Return (X, Y) of the center of cell containing provided text 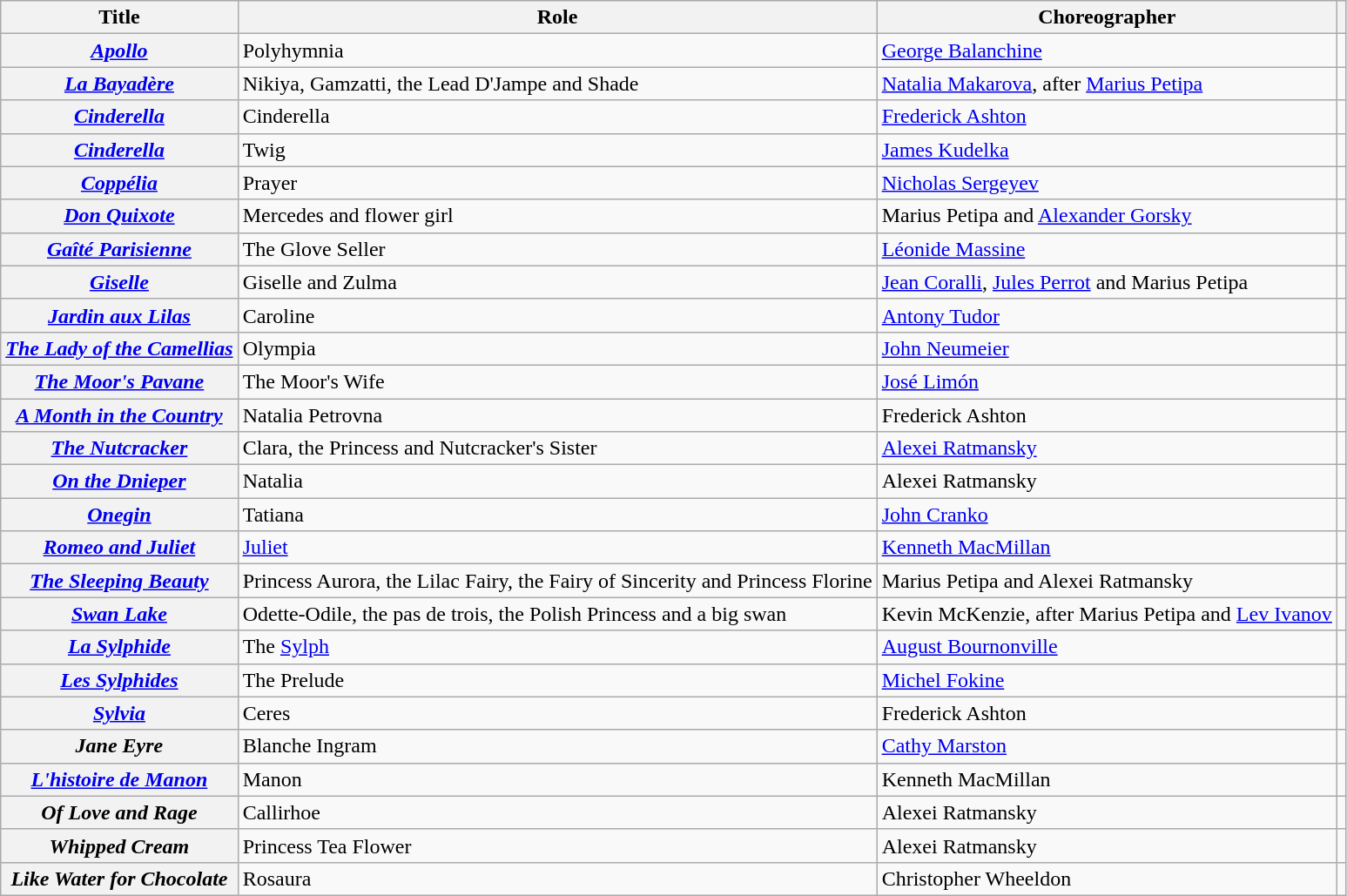
Gaîté Parisienne (119, 249)
Princess Aurora, the Lilac Fairy, the Fairy of Sincerity and Princess Florine (557, 581)
Marius Petipa and Alexander Gorsky (1107, 216)
Giselle and Zulma (557, 282)
L'histoire de Manon (119, 779)
Odette-Odile, the pas de trois, the Polish Princess and a big swan (557, 614)
Whipped Cream (119, 845)
Giselle (119, 282)
Olympia (557, 348)
Blanche Ingram (557, 746)
On the Dnieper (119, 482)
The Sylph (557, 647)
Christopher Wheeldon (1107, 879)
The Nutcracker (119, 448)
The Sleeping Beauty (119, 581)
Romeo and Juliet (119, 548)
Les Sylphides (119, 680)
Coppélia (119, 183)
Caroline (557, 315)
Natalia (557, 482)
August Bournonville (1107, 647)
Kevin McKenzie, after Marius Petipa and Lev Ivanov (1107, 614)
Nikiya, Gamzatti, the Lead D'Jampe and Shade (557, 84)
George Balanchine (1107, 51)
Of Love and Rage (119, 812)
Ceres (557, 713)
Antony Tudor (1107, 315)
José Limón (1107, 381)
The Prelude (557, 680)
Rosaura (557, 879)
Nicholas Sergeyev (1107, 183)
Choreographer (1107, 17)
Cathy Marston (1107, 746)
Sylvia (119, 713)
Twig (557, 150)
The Moor's Pavane (119, 381)
Role (557, 17)
Léonide Massine (1107, 249)
Manon (557, 779)
John Neumeier (1107, 348)
Title (119, 17)
Juliet (557, 548)
Princess Tea Flower (557, 845)
Swan Lake (119, 614)
Clara, the Princess and Nutcracker's Sister (557, 448)
Jean Coralli, Jules Perrot and Marius Petipa (1107, 282)
Don Quixote (119, 216)
Natalia Makarova, after Marius Petipa (1107, 84)
Tatiana (557, 515)
John Cranko (1107, 515)
La Bayadère (119, 84)
The Moor's Wife (557, 381)
Apollo (119, 51)
La Sylphide (119, 647)
Mercedes and flower girl (557, 216)
Marius Petipa and Alexei Ratmansky (1107, 581)
Onegin (119, 515)
Jardin aux Lilas (119, 315)
James Kudelka (1107, 150)
Jane Eyre (119, 746)
Like Water for Chocolate (119, 879)
Prayer (557, 183)
Michel Fokine (1107, 680)
The Lady of the Camellias (119, 348)
Natalia Petrovna (557, 415)
A Month in the Country (119, 415)
Callirhoe (557, 812)
The Glove Seller (557, 249)
Polyhymnia (557, 51)
